Return [x, y] of the center of cell containing provided text 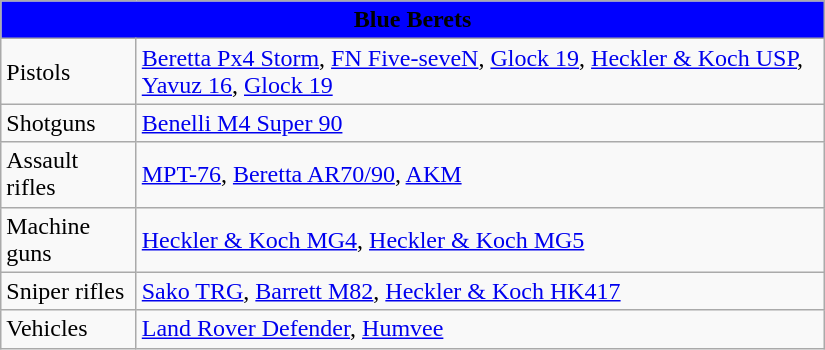
Blue Berets [413, 20]
Heckler & Koch MG4, Heckler & Koch MG5 [480, 240]
Shotguns [68, 123]
Sako TRG, Barrett M82, Heckler & Koch HK417 [480, 291]
Land Rover Defender, Humvee [480, 329]
Vehicles [68, 329]
MPT-76, Beretta AR70/90, AKM [480, 174]
Beretta Px4 Storm, FN Five-seveN, Glock 19, Heckler & Koch USP, Yavuz 16, Glock 19 [480, 72]
Sniper rifles [68, 291]
Machine guns [68, 240]
Assault rifles [68, 174]
Pistols [68, 72]
Benelli M4 Super 90 [480, 123]
